Determine the [x, y] coordinate at the center of the cell enclosing the given text.  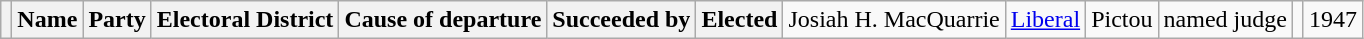
Succeeded by [622, 20]
Josiah H. MacQuarrie [894, 20]
Cause of departure [443, 20]
named judge [1225, 20]
Elected [740, 20]
Electoral District [245, 20]
Liberal [1045, 20]
Name [48, 20]
1947 [1332, 20]
Pictou [1122, 20]
Party [117, 20]
